Find where the given text appears and provide that cell's center as (x, y) coordinate. 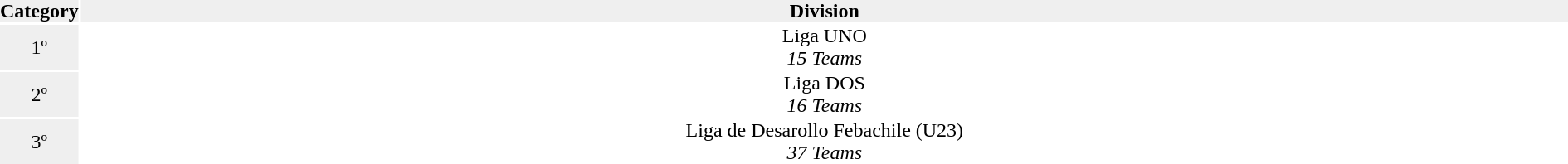
Liga UNO 15 Teams (825, 47)
Category (40, 12)
1º (40, 47)
2º (40, 94)
3º (40, 142)
Liga de Desarollo Febachile (U23)37 Teams (825, 142)
Division (825, 12)
Liga DOS16 Teams (825, 94)
